Find where the given text appears and provide that cell's center as (X, Y) coordinate. 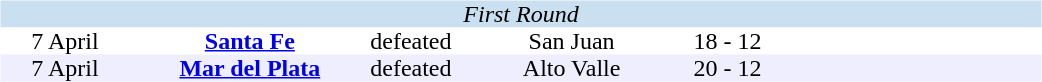
20 - 12 (728, 68)
First Round (520, 14)
San Juan (572, 42)
18 - 12 (728, 42)
Santa Fe (250, 42)
Alto Valle (572, 68)
Mar del Plata (250, 68)
